Extract the (x, y) coordinate from the center of the cell holding the provided text.  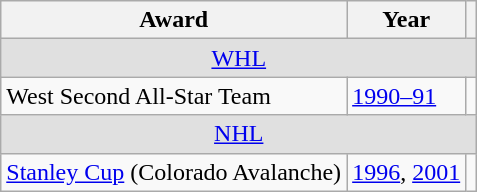
WHL (239, 58)
NHL (239, 134)
West Second All-Star Team (174, 96)
1990–91 (406, 96)
Award (174, 20)
Year (406, 20)
1996, 2001 (406, 172)
Stanley Cup (Colorado Avalanche) (174, 172)
